For the text-containing cell, return its midpoint in (X, Y) coordinate format. 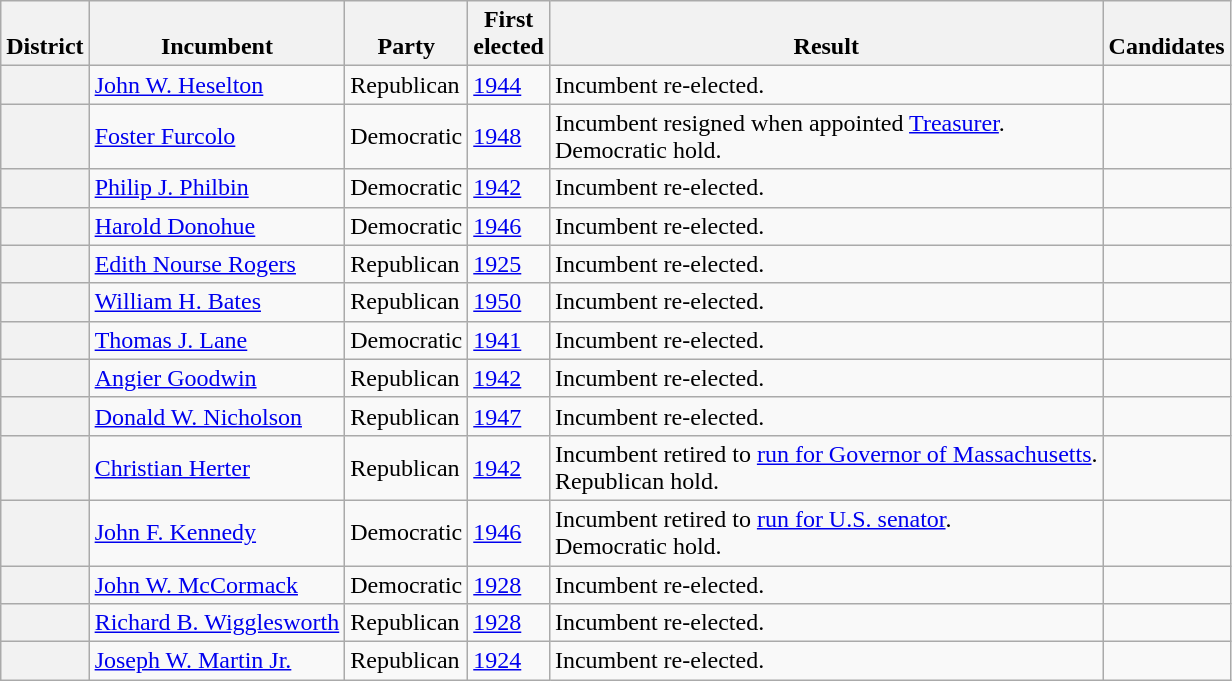
Party (406, 34)
William H. Bates (217, 302)
1925 (509, 264)
Firstelected (509, 34)
1947 (509, 416)
1948 (509, 136)
Candidates (1166, 34)
Christian Herter (217, 468)
Incumbent (217, 34)
Incumbent retired to run for U.S. senator.Democratic hold. (826, 532)
Edith Nourse Rogers (217, 264)
Result (826, 34)
John W. McCormack (217, 585)
1944 (509, 85)
John W. Heselton (217, 85)
Joseph W. Martin Jr. (217, 661)
Harold Donohue (217, 226)
Incumbent resigned when appointed Treasurer.Democratic hold. (826, 136)
Richard B. Wigglesworth (217, 623)
Foster Furcolo (217, 136)
District (45, 34)
Thomas J. Lane (217, 340)
1941 (509, 340)
1924 (509, 661)
Donald W. Nicholson (217, 416)
1950 (509, 302)
Philip J. Philbin (217, 188)
Incumbent retired to run for Governor of Massachusetts.Republican hold. (826, 468)
John F. Kennedy (217, 532)
Angier Goodwin (217, 378)
